For the text-containing cell, return its midpoint in (x, y) coordinate format. 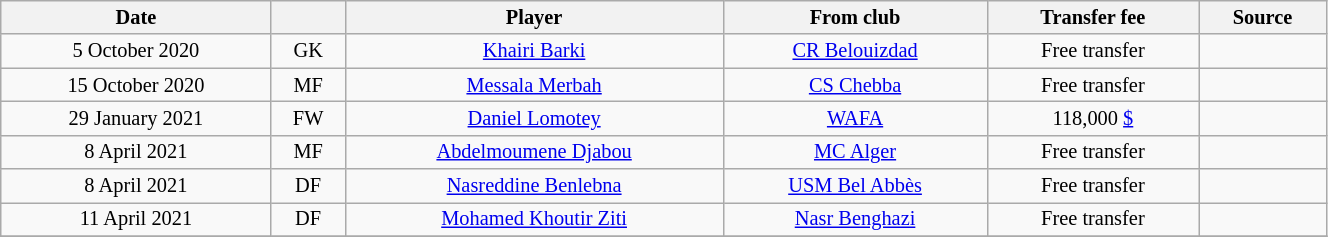
USM Bel Abbès (855, 186)
5 October 2020 (136, 51)
29 January 2021 (136, 118)
CS Chebba (855, 85)
Source (1263, 17)
Abdelmoumene Djabou (534, 152)
Khairi Barki (534, 51)
From club (855, 17)
Transfer fee (1093, 17)
Daniel Lomotey (534, 118)
Player (534, 17)
118,000 $ (1093, 118)
GK (308, 51)
15 October 2020 (136, 85)
Mohamed Khoutir Ziti (534, 219)
FW (308, 118)
Nasr Benghazi (855, 219)
CR Belouizdad (855, 51)
MC Alger (855, 152)
Nasreddine Benlebna (534, 186)
WAFA (855, 118)
Messala Merbah (534, 85)
Date (136, 17)
11 April 2021 (136, 219)
